Capture the cell that displays the provided text and extract its (X, Y) central coordinate. 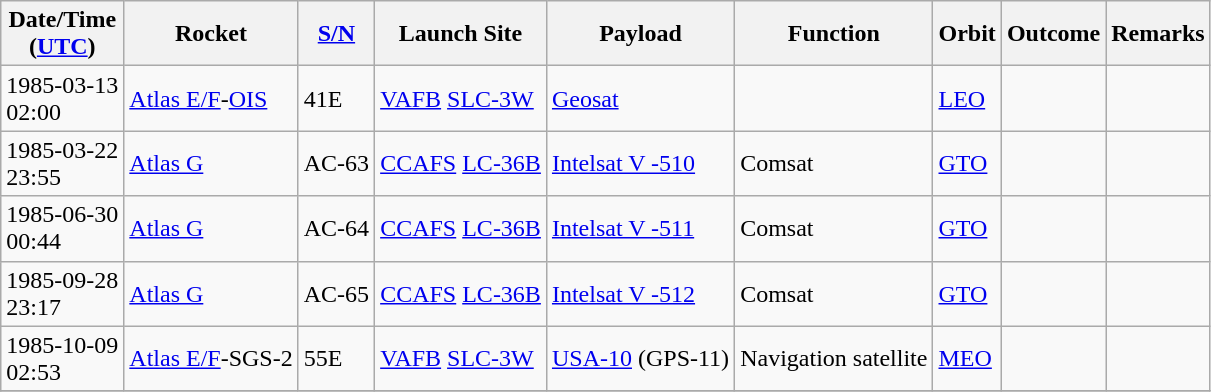
USA-10 (GPS-11) (640, 358)
Function (834, 34)
Intelsat V -510 (640, 164)
Orbit (967, 34)
Rocket (211, 34)
41E (336, 98)
S/N (336, 34)
Atlas E/F-OIS (211, 98)
Geosat (640, 98)
1985-09-2823:17 (62, 294)
1985-03-1302:00 (62, 98)
1985-10-0902:53 (62, 358)
Remarks (1158, 34)
Intelsat V -511 (640, 228)
Payload (640, 34)
Launch Site (461, 34)
55E (336, 358)
AC-65 (336, 294)
LEO (967, 98)
Atlas E/F-SGS-2 (211, 358)
1985-06-3000:44 (62, 228)
AC-63 (336, 164)
AC-64 (336, 228)
MEO (967, 358)
Navigation satellite (834, 358)
Outcome (1053, 34)
Intelsat V -512 (640, 294)
Date/Time(UTC) (62, 34)
1985-03-2223:55 (62, 164)
